For the text-containing cell, return its midpoint in [X, Y] coordinate format. 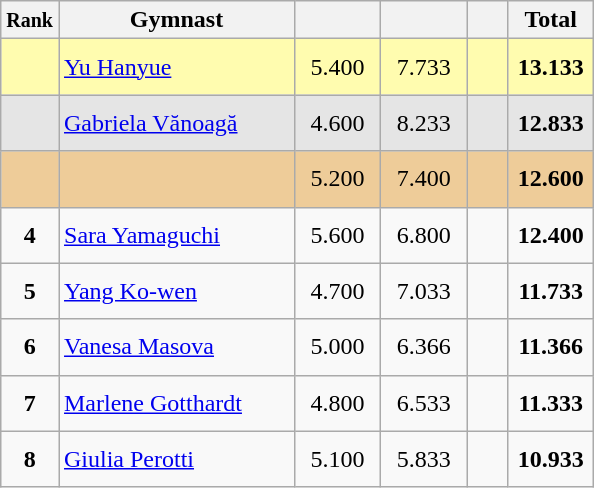
6.533 [424, 403]
5.600 [338, 235]
Yu Hanyue [176, 67]
Gymnast [176, 20]
Rank [30, 20]
4.600 [338, 123]
12.600 [551, 179]
Total [551, 20]
10.933 [551, 459]
5 [30, 291]
5.200 [338, 179]
4.800 [338, 403]
5.100 [338, 459]
5.400 [338, 67]
Sara Yamaguchi [176, 235]
11.366 [551, 347]
6 [30, 347]
5.000 [338, 347]
6.800 [424, 235]
12.400 [551, 235]
6.366 [424, 347]
8.233 [424, 123]
7.033 [424, 291]
4.700 [338, 291]
4 [30, 235]
5.833 [424, 459]
7.733 [424, 67]
11.333 [551, 403]
Giulia Perotti [176, 459]
13.133 [551, 67]
Vanesa Masova [176, 347]
8 [30, 459]
Gabriela Vănoagă [176, 123]
7 [30, 403]
11.733 [551, 291]
Marlene Gotthardt [176, 403]
7.400 [424, 179]
12.833 [551, 123]
Yang Ko-wen [176, 291]
